For the text-containing cell, return its midpoint in [X, Y] coordinate format. 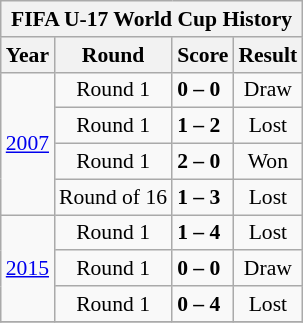
Year [28, 55]
Result [268, 55]
2007 [28, 143]
Round of 16 [113, 197]
1 – 2 [202, 126]
Round [113, 55]
2015 [28, 268]
Won [268, 162]
1 – 3 [202, 197]
2 – 0 [202, 162]
FIFA U-17 World Cup History [152, 19]
1 – 4 [202, 233]
0 – 4 [202, 304]
Score [202, 55]
